Extract the (x, y) coordinate from the center of the cell holding the provided text.  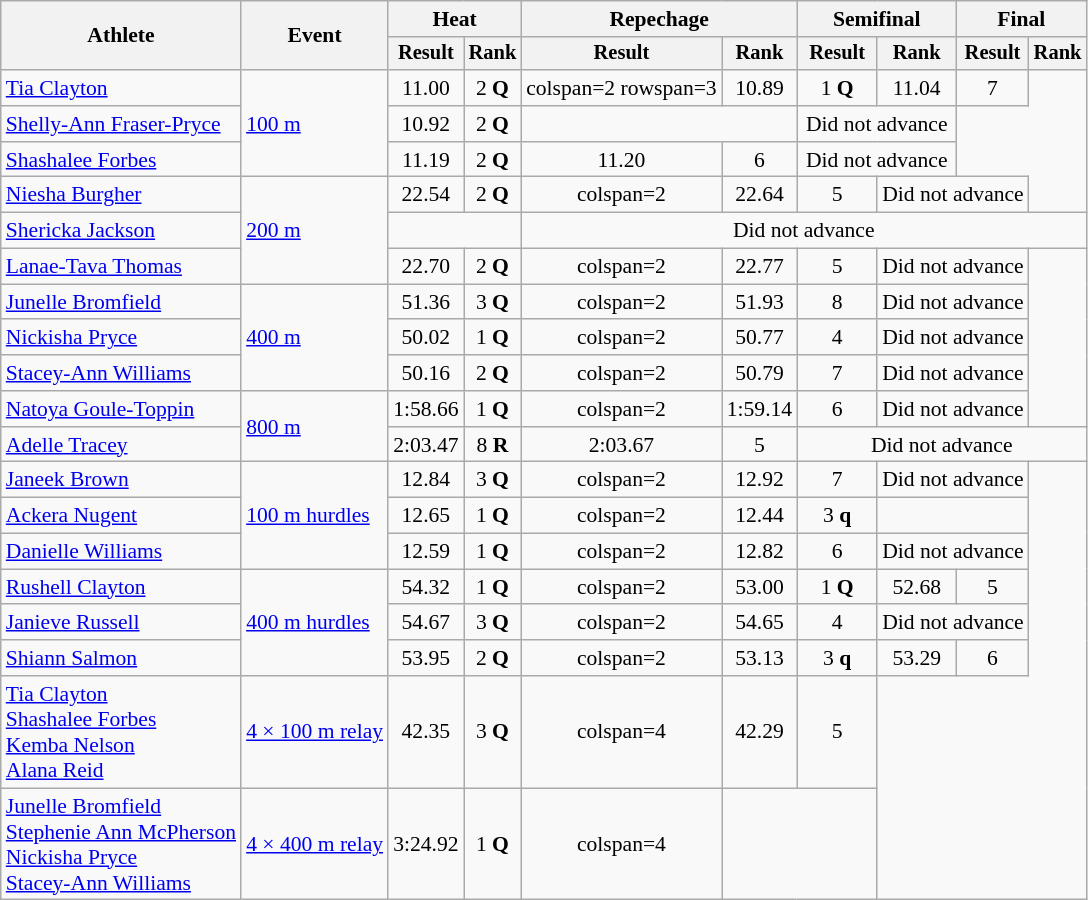
54.65 (760, 623)
22.77 (760, 267)
10.92 (426, 124)
53.13 (760, 658)
800 m (314, 426)
Shiann Salmon (121, 658)
51.93 (760, 302)
2:03.47 (426, 445)
Final (1021, 19)
100 m hurdles (314, 516)
54.32 (426, 587)
100 m (314, 124)
Lanae-Tava Thomas (121, 267)
12.65 (426, 516)
Junelle Bromfield (121, 302)
53.00 (760, 587)
Athlete (121, 36)
50.16 (426, 373)
22.70 (426, 267)
Shelly-Ann Fraser-Pryce (121, 124)
11.19 (426, 160)
colspan=2 rowspan=3 (622, 88)
400 m hurdles (314, 622)
11.00 (426, 88)
200 m (314, 230)
50.02 (426, 338)
Tia ClaytonShashalee ForbesKemba NelsonAlana Reid (121, 732)
50.77 (760, 338)
3:24.92 (426, 844)
Junelle BromfieldStephenie Ann McPhersonNickisha PryceStacey-Ann Williams (121, 844)
8 (837, 302)
50.79 (760, 373)
42.29 (760, 732)
Niesha Burgher (121, 195)
Shericka Jackson (121, 231)
4 × 100 m relay (314, 732)
Tia Clayton (121, 88)
12.92 (760, 480)
Natoya Goule-Toppin (121, 409)
Nickisha Pryce (121, 338)
1:59.14 (760, 409)
12.44 (760, 516)
12.84 (426, 480)
54.67 (426, 623)
Danielle Williams (121, 552)
4 × 400 m relay (314, 844)
10.89 (760, 88)
Rushell Clayton (121, 587)
52.68 (916, 587)
42.35 (426, 732)
53.29 (916, 658)
12.82 (760, 552)
22.54 (426, 195)
Adelle Tracey (121, 445)
Janeek Brown (121, 480)
Semifinal (876, 19)
Shashalee Forbes (121, 160)
11.20 (622, 160)
51.36 (426, 302)
2:03.67 (622, 445)
11.04 (916, 88)
22.64 (760, 195)
Event (314, 36)
Heat (454, 19)
1:58.66 (426, 409)
Ackera Nugent (121, 516)
8 R (493, 445)
Stacey-Ann Williams (121, 373)
12.59 (426, 552)
53.95 (426, 658)
Janieve Russell (121, 623)
Repechage (659, 19)
400 m (314, 338)
